Detect which cell encompasses the target text, then output its (x, y) center coordinate. 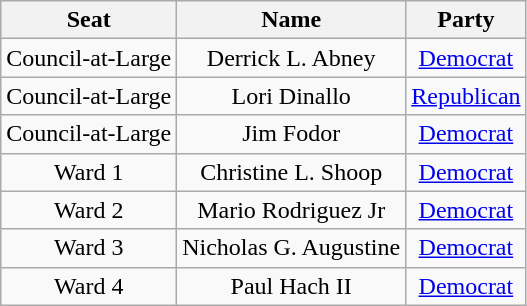
Ward 2 (89, 210)
Jim Fodor (292, 134)
Derrick L. Abney (292, 58)
Nicholas G. Augustine (292, 248)
Mario Rodriguez Jr (292, 210)
Republican (466, 96)
Paul Hach II (292, 286)
Party (466, 20)
Name (292, 20)
Ward 4 (89, 286)
Ward 1 (89, 172)
Christine L. Shoop (292, 172)
Seat (89, 20)
Ward 3 (89, 248)
Lori Dinallo (292, 96)
